Provide the [x, y] coordinate of the cell's center where the given text is located.  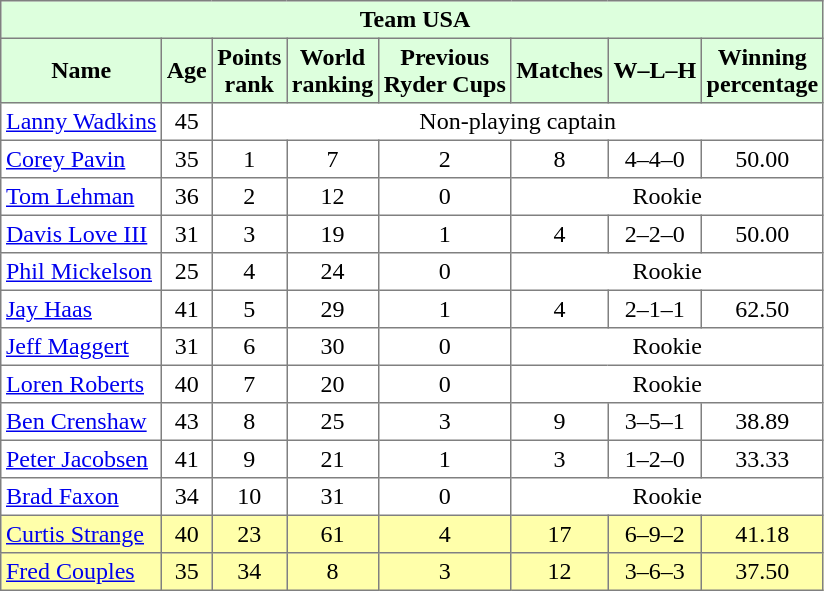
1–2–0 [654, 459]
Jay Haas [82, 309]
3–5–1 [654, 422]
29 [333, 309]
PreviousRyder Cups [444, 70]
Lanny Wadkins [82, 122]
2–1–1 [654, 309]
33.33 [762, 459]
Winningpercentage [762, 70]
30 [333, 347]
Team USA [412, 20]
Davis Love III [82, 234]
43 [187, 422]
45 [187, 122]
36 [187, 197]
Ben Crenshaw [82, 422]
37.50 [762, 572]
Pointsrank [250, 70]
41.18 [762, 534]
6 [250, 347]
Age [187, 70]
Matches [560, 70]
Non-playing captain [518, 122]
2–2–0 [654, 234]
Corey Pavin [82, 159]
Phil Mickelson [82, 272]
61 [333, 534]
10 [250, 497]
62.50 [762, 309]
24 [333, 272]
Peter Jacobsen [82, 459]
Tom Lehman [82, 197]
23 [250, 534]
Name [82, 70]
3–6–3 [654, 572]
Brad Faxon [82, 497]
Jeff Maggert [82, 347]
21 [333, 459]
20 [333, 384]
Curtis Strange [82, 534]
6–9–2 [654, 534]
4–4–0 [654, 159]
Loren Roberts [82, 384]
Fred Couples [82, 572]
W–L–H [654, 70]
5 [250, 309]
17 [560, 534]
Worldranking [333, 70]
38.89 [762, 422]
19 [333, 234]
